Output the (X, Y) coordinate of the center of the cell containing the given text.  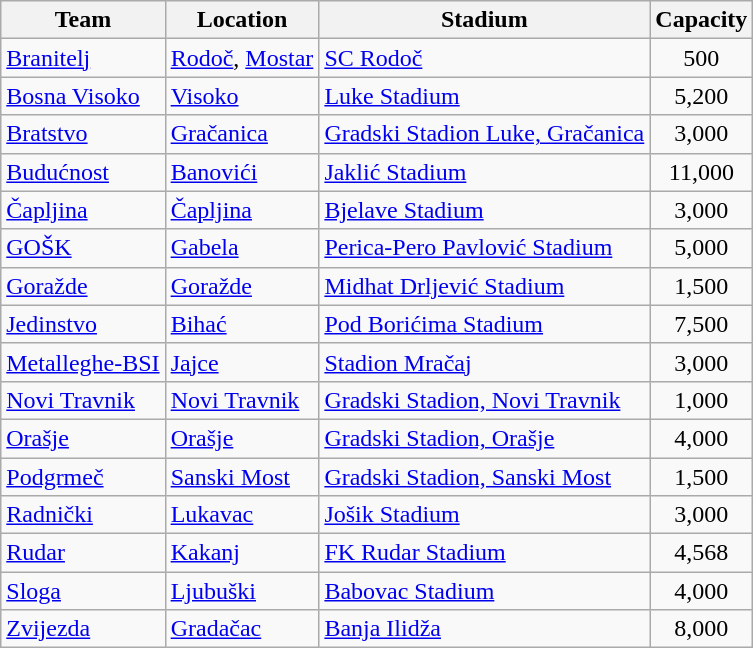
5,000 (702, 248)
Stadium (484, 20)
Jaklić Stadium (484, 172)
Location (242, 20)
Rudar (83, 553)
Banovići (242, 172)
Radnički (83, 515)
Gradski Stadion, Novi Travnik (484, 400)
Jošik Stadium (484, 515)
Zvijezda (83, 629)
Bjelave Stadium (484, 210)
5,200 (702, 96)
Gradski Stadion, Sanski Most (484, 477)
8,000 (702, 629)
Babovac Stadium (484, 591)
11,000 (702, 172)
Rodoč, Mostar (242, 58)
Team (83, 20)
7,500 (702, 324)
GOŠK (83, 248)
Gradski Stadion Luke, Gračanica (484, 134)
SC Rodoč (484, 58)
4,568 (702, 553)
1,000 (702, 400)
FK Rudar Stadium (484, 553)
Gradačac (242, 629)
Luke Stadium (484, 96)
Jajce (242, 362)
Perica-Pero Pavlović Stadium (484, 248)
Bihać (242, 324)
Midhat Drljević Stadium (484, 286)
Kakanj (242, 553)
500 (702, 58)
Capacity (702, 20)
Lukavac (242, 515)
Sloga (83, 591)
Bratstvo (83, 134)
Metalleghe-BSI (83, 362)
Podgrmeč (83, 477)
Visoko (242, 96)
Bosna Visoko (83, 96)
Sanski Most (242, 477)
Ljubuški (242, 591)
Banja Ilidža (484, 629)
Stadion Mračaj (484, 362)
Pod Borićima Stadium (484, 324)
Jedinstvo (83, 324)
Gradski Stadion, Orašje (484, 438)
Gračanica (242, 134)
Branitelj (83, 58)
Budućnost (83, 172)
Gabela (242, 248)
